Return the (x, y) coordinate for the center point of the cell that contains the specified text.  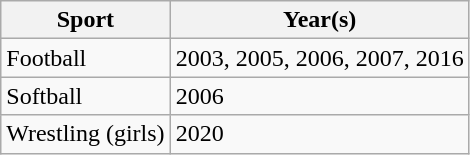
Sport (86, 20)
2006 (320, 96)
Year(s) (320, 20)
Wrestling (girls) (86, 134)
2003, 2005, 2006, 2007, 2016 (320, 58)
Football (86, 58)
Softball (86, 96)
2020 (320, 134)
